Find where the given text appears and provide that cell's center as (x, y) coordinate. 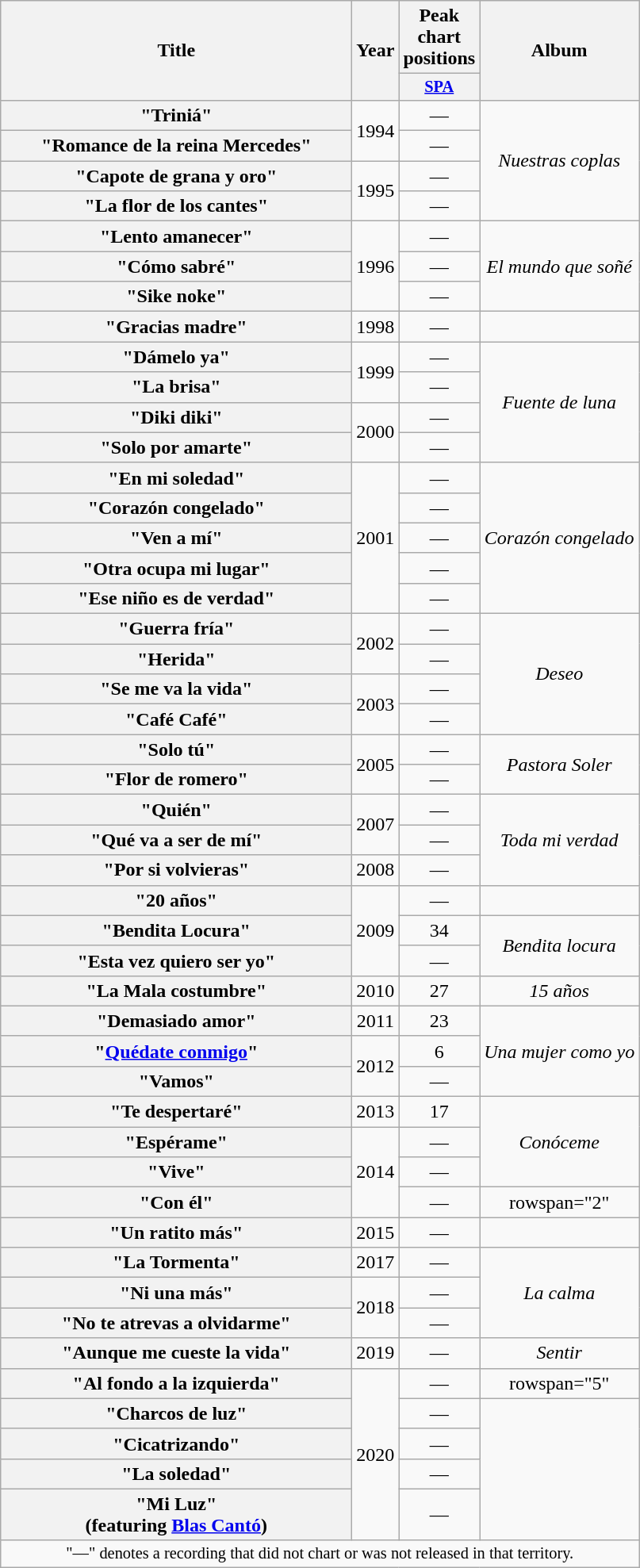
"Mi Luz"(featuring Blas Cantó) (176, 1515)
"Bendita Locura" (176, 930)
"Vamos" (176, 1081)
Fuente de luna (560, 402)
"Gracias madre" (176, 327)
"Quédate conmigo" (176, 1051)
"Esta vez quiero ser yo" (176, 960)
Nuestras coplas (560, 160)
2003 (376, 704)
"Corazón congelado" (176, 508)
"No te atrevas a olvidarme" (176, 1323)
2014 (376, 1172)
"Quién" (176, 810)
"La soledad" (176, 1474)
"Café Café" (176, 719)
"Capote de grana y oro" (176, 176)
"Dámelo ya" (176, 357)
1996 (376, 266)
Album (560, 51)
"En mi soledad" (176, 477)
Toda mi verdad (560, 840)
rowspan="2" (560, 1202)
"Con él" (176, 1202)
2019 (376, 1353)
1999 (376, 372)
1998 (376, 327)
"Flor de romero" (176, 780)
Una mujer como yo (560, 1051)
Peak chart positions (439, 37)
"Vive" (176, 1172)
"Diki diki" (176, 417)
"La flor de los cantes" (176, 206)
Sentir (560, 1353)
"Cómo sabré" (176, 266)
"Herida" (176, 659)
Pastora Soler (560, 765)
2005 (376, 765)
"La brisa" (176, 387)
"Te despertaré" (176, 1112)
rowspan="5" (560, 1383)
"Otra ocupa mi lugar" (176, 568)
"Al fondo a la izquierda" (176, 1383)
"Ese niño es de verdad" (176, 598)
Title (176, 51)
SPA (439, 87)
"Guerra fría" (176, 629)
2009 (376, 930)
"Espérame" (176, 1142)
Conóceme (560, 1142)
"Por si volvieras" (176, 870)
Deseo (560, 674)
27 (439, 991)
23 (439, 1021)
2017 (376, 1263)
2018 (376, 1308)
2008 (376, 870)
"Cicatrizando" (176, 1443)
1994 (376, 130)
"Ni una más" (176, 1293)
"20 años" (176, 900)
"Demasiado amor" (176, 1021)
2000 (376, 432)
17 (439, 1112)
"La Tormenta" (176, 1263)
2002 (376, 644)
15 años (560, 991)
Corazón congelado (560, 538)
2007 (376, 825)
"Lento amanecer" (176, 236)
"Romance de la reina Mercedes" (176, 146)
Year (376, 51)
34 (439, 930)
2013 (376, 1112)
1995 (376, 191)
"Solo por amarte" (176, 447)
6 (439, 1051)
"Solo tú" (176, 749)
2011 (376, 1021)
El mundo que soñé (560, 266)
La calma (560, 1293)
Bendita locura (560, 945)
"Aunque me cueste la vida" (176, 1353)
"Ven a mí" (176, 538)
2012 (376, 1066)
"Triniá" (176, 115)
2020 (376, 1455)
"Charcos de luz" (176, 1413)
"Sike noke" (176, 297)
2015 (376, 1233)
"Qué va a ser de mí" (176, 840)
2001 (376, 538)
"—" denotes a recording that did not chart or was not released in that territory. (320, 1554)
"La Mala costumbre" (176, 991)
2010 (376, 991)
"Un ratito más" (176, 1233)
"Se me va la vida" (176, 689)
